Identify which cell holds the provided text, then report its [X, Y] central coordinate. 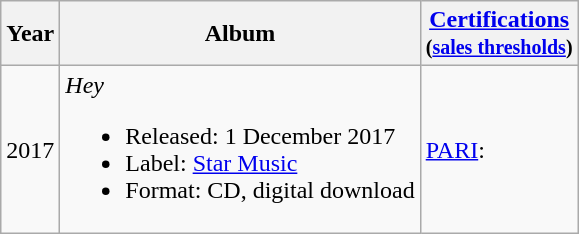
2017 [30, 150]
HeyReleased: 1 December 2017Label: Star MusicFormat: CD, digital download [240, 150]
PARI: [499, 150]
Year [30, 34]
Album [240, 34]
Certifications(sales thresholds) [499, 34]
